Pinpoint the cell where the given text exists, returning its [X, Y] midpoint coordinate. 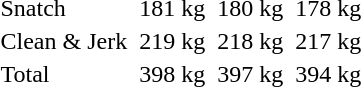
219 kg [172, 41]
218 kg [250, 41]
